From the cell containing the given text, extract its center point as (X, Y) coordinate. 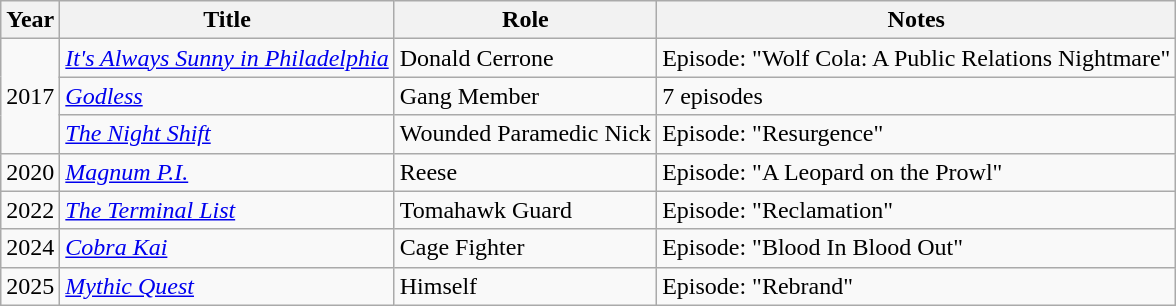
Reese (525, 172)
Tomahawk Guard (525, 210)
Episode: "Blood In Blood Out" (916, 248)
Mythic Quest (227, 286)
7 episodes (916, 96)
2017 (30, 96)
Godless (227, 96)
Episode: "Resurgence" (916, 134)
Notes (916, 20)
2022 (30, 210)
Magnum P.I. (227, 172)
Title (227, 20)
2024 (30, 248)
Cobra Kai (227, 248)
Cage Fighter (525, 248)
2020 (30, 172)
The Terminal List (227, 210)
The Night Shift (227, 134)
Episode: "Wolf Cola: A Public Relations Nightmare" (916, 58)
Episode: "Reclamation" (916, 210)
Year (30, 20)
Gang Member (525, 96)
Episode: "A Leopard on the Prowl" (916, 172)
2025 (30, 286)
Himself (525, 286)
Wounded Paramedic Nick (525, 134)
It's Always Sunny in Philadelphia (227, 58)
Donald Cerrone (525, 58)
Episode: "Rebrand" (916, 286)
Role (525, 20)
